Return [x, y] of the center of cell containing provided text 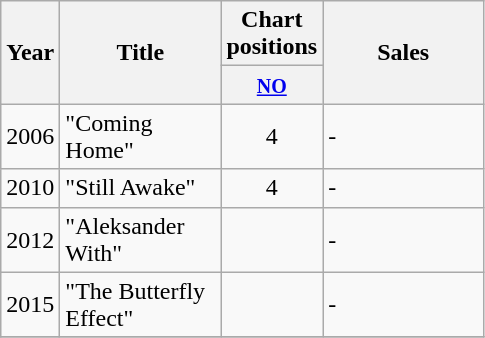
Sales [404, 52]
"Coming Home" [140, 136]
NO [272, 85]
Title [140, 52]
2012 [30, 240]
"Aleksander With" [140, 240]
Chart positions [272, 34]
"Still Awake" [140, 188]
2015 [30, 304]
2010 [30, 188]
2006 [30, 136]
"The Butterfly Effect" [140, 304]
Year [30, 52]
